Search for the cell housing the specified text and yield its [X, Y] center coordinate. 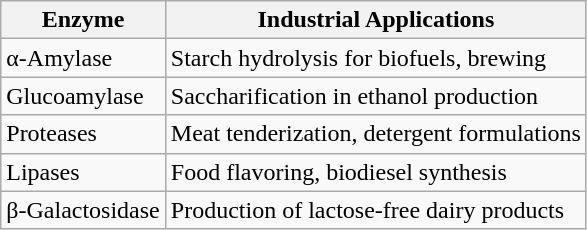
Production of lactose-free dairy products [376, 210]
β-Galactosidase [84, 210]
Meat tenderization, detergent formulations [376, 134]
Industrial Applications [376, 20]
Lipases [84, 172]
α-Amylase [84, 58]
Enzyme [84, 20]
Starch hydrolysis for biofuels, brewing [376, 58]
Glucoamylase [84, 96]
Saccharification in ethanol production [376, 96]
Food flavoring, biodiesel synthesis [376, 172]
Proteases [84, 134]
